Extract the (x, y) coordinate from the center of the cell holding the provided text.  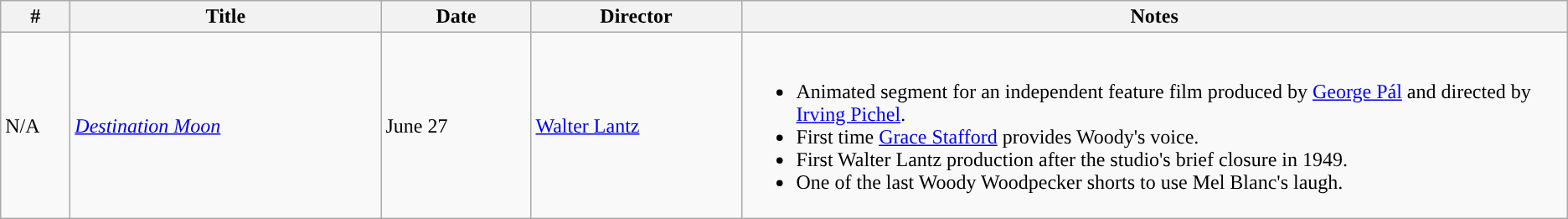
N/A (35, 126)
Destination Moon (226, 126)
Director (637, 17)
Title (226, 17)
Notes (1154, 17)
June 27 (456, 126)
Date (456, 17)
# (35, 17)
Walter Lantz (637, 126)
